Return the [x, y] coordinate for the center point of the cell that contains the specified text.  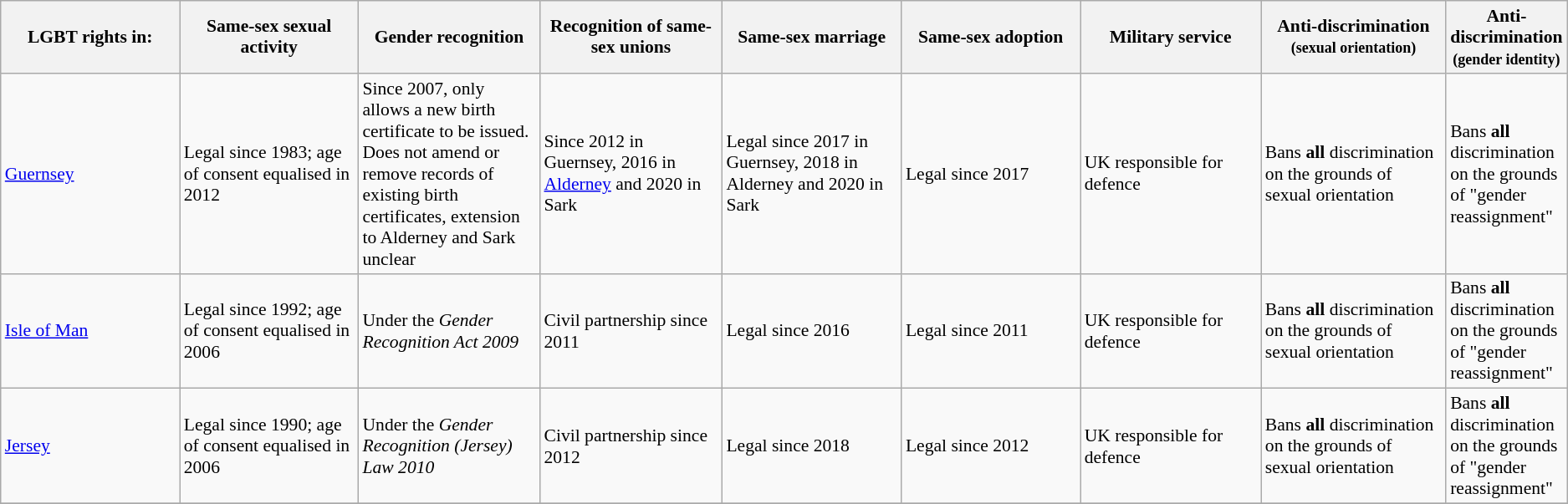
Legal since 2017 [991, 174]
Isle of Man [90, 331]
Same-sex sexual activity [269, 37]
Recognition of same-sex unions [631, 37]
Civil partnership since 2012 [631, 446]
Same-sex marriage [811, 37]
Civil partnership since 2011 [631, 331]
Legal since 1992; age of consent equalised in 2006 [269, 331]
Since 2012 in Guernsey, 2016 in Alderney and 2020 in Sark [631, 174]
Legal since 1983; age of consent equalised in 2012 [269, 174]
Under the Gender Recognition (Jersey) Law 2010 [448, 446]
Same-sex adoption [991, 37]
Legal since 1990; age of consent equalised in 2006 [269, 446]
Legal since 2018 [811, 446]
Anti-discrimination (sexual orientation) [1353, 37]
Jersey [90, 446]
Legal since 2012 [991, 446]
Legal since 2017 in Guernsey, 2018 in Alderney and 2020 in Sark [811, 174]
Anti-discrimination (gender identity) [1507, 37]
Legal since 2011 [991, 331]
Legal since 2016 [811, 331]
Gender recognition [448, 37]
LGBT rights in: [90, 37]
Military service [1171, 37]
Under the Gender Recognition Act 2009 [448, 331]
Guernsey [90, 174]
